Pinpoint the cell where the given text exists, returning its [x, y] midpoint coordinate. 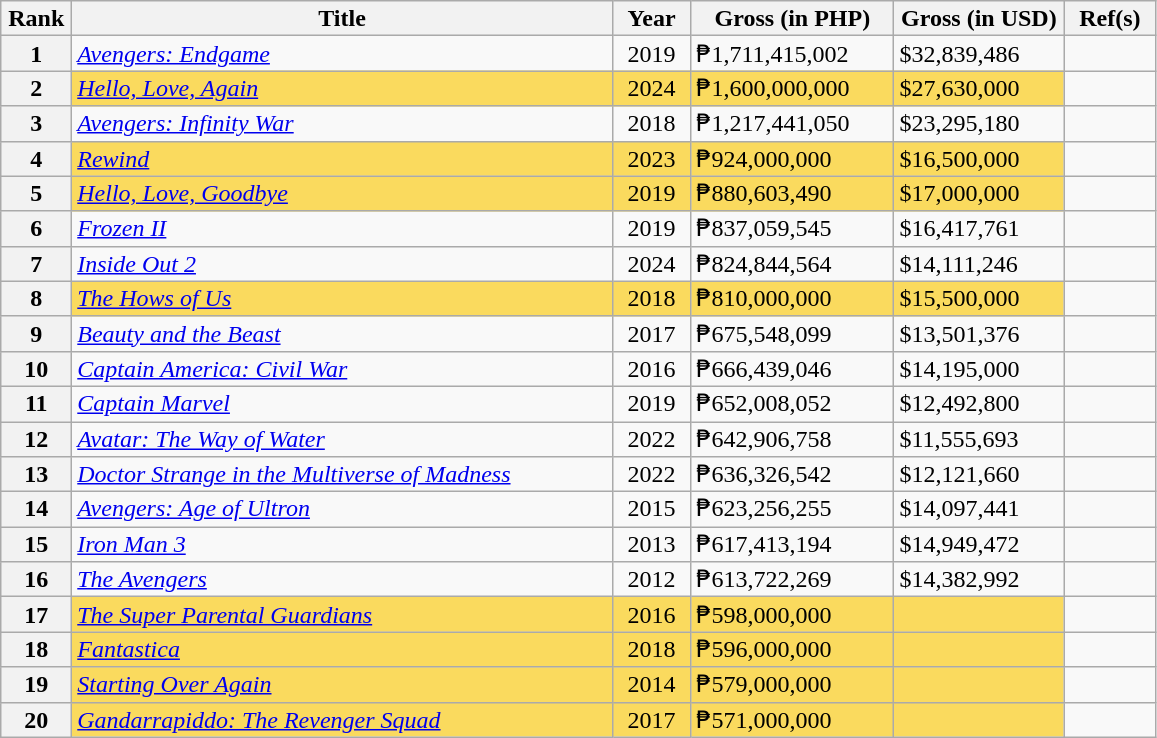
3 [36, 124]
₱636,326,542 [792, 474]
Rank [36, 18]
Inside Out 2 [342, 264]
$14,195,000 [979, 368]
₱1,600,000,000 [792, 88]
5 [36, 194]
Iron Man 3 [342, 544]
$13,501,376 [979, 334]
Gandarrapiddo: The Revenger Squad [342, 720]
Title [342, 18]
Avengers: Age of Ultron [342, 510]
₱1,217,441,050 [792, 124]
9 [36, 334]
$14,382,992 [979, 580]
Gross (in USD) [979, 18]
16 [36, 580]
₱824,844,564 [792, 264]
The Avengers [342, 580]
$16,417,761 [979, 228]
6 [36, 228]
$27,630,000 [979, 88]
Gross (in PHP) [792, 18]
₱613,722,269 [792, 580]
7 [36, 264]
$14,949,472 [979, 544]
13 [36, 474]
2012 [652, 580]
2015 [652, 510]
$15,500,000 [979, 298]
Avatar: The Way of Water [342, 440]
Rewind [342, 158]
19 [36, 684]
The Super Parental Guardians [342, 614]
Beauty and the Beast [342, 334]
20 [36, 720]
8 [36, 298]
₱652,008,052 [792, 404]
4 [36, 158]
$12,492,800 [979, 404]
₱675,548,099 [792, 334]
The Hows of Us [342, 298]
Starting Over Again [342, 684]
₱596,000,000 [792, 650]
18 [36, 650]
$12,121,660 [979, 474]
$14,111,246 [979, 264]
Hello, Love, Again [342, 88]
12 [36, 440]
Ref(s) [1110, 18]
Avengers: Endgame [342, 54]
₱642,906,758 [792, 440]
$16,500,000 [979, 158]
$23,295,180 [979, 124]
₱571,000,000 [792, 720]
Frozen II [342, 228]
₱1,711,415,002 [792, 54]
$11,555,693 [979, 440]
15 [36, 544]
Avengers: Infinity War [342, 124]
₱666,439,046 [792, 368]
14 [36, 510]
Captain Marvel [342, 404]
₱810,000,000 [792, 298]
2014 [652, 684]
$32,839,486 [979, 54]
$14,097,441 [979, 510]
₱617,413,194 [792, 544]
Hello, Love, Goodbye [342, 194]
Doctor Strange in the Multiverse of Madness [342, 474]
₱837,059,545 [792, 228]
11 [36, 404]
₱579,000,000 [792, 684]
₱598,000,000 [792, 614]
17 [36, 614]
Year [652, 18]
Captain America: Civil War [342, 368]
₱924,000,000 [792, 158]
$17,000,000 [979, 194]
10 [36, 368]
2023 [652, 158]
1 [36, 54]
2 [36, 88]
₱880,603,490 [792, 194]
2013 [652, 544]
₱623,256,255 [792, 510]
Fantastica [342, 650]
